Find where the given text appears and provide that cell's center as (X, Y) coordinate. 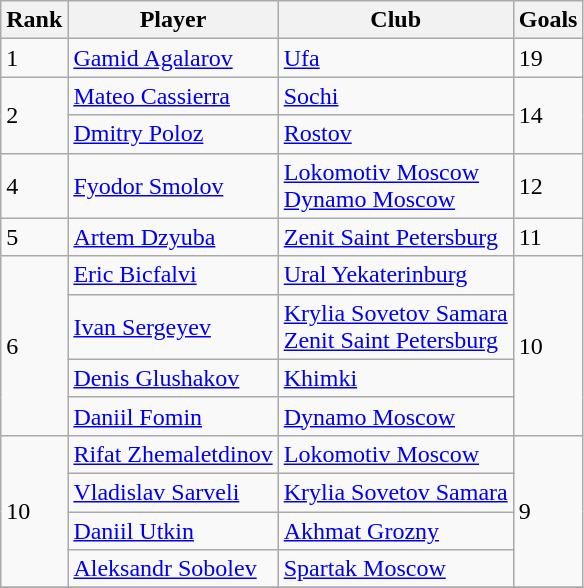
Khimki (396, 378)
Daniil Utkin (173, 531)
6 (34, 346)
Ural Yekaterinburg (396, 275)
2 (34, 115)
Mateo Cassierra (173, 96)
Vladislav Sarveli (173, 492)
Lokomotiv Moscow (396, 454)
Artem Dzyuba (173, 237)
Rank (34, 20)
Sochi (396, 96)
Denis Glushakov (173, 378)
Eric Bicfalvi (173, 275)
Aleksandr Sobolev (173, 569)
5 (34, 237)
Player (173, 20)
Rostov (396, 134)
Rifat Zhemaletdinov (173, 454)
Dmitry Poloz (173, 134)
Gamid Agalarov (173, 58)
Dynamo Moscow (396, 416)
Zenit Saint Petersburg (396, 237)
Ivan Sergeyev (173, 326)
Daniil Fomin (173, 416)
14 (548, 115)
Krylia Sovetov SamaraZenit Saint Petersburg (396, 326)
Krylia Sovetov Samara (396, 492)
Fyodor Smolov (173, 186)
19 (548, 58)
Spartak Moscow (396, 569)
9 (548, 511)
4 (34, 186)
Goals (548, 20)
Lokomotiv Moscow Dynamo Moscow (396, 186)
Club (396, 20)
11 (548, 237)
12 (548, 186)
Ufa (396, 58)
1 (34, 58)
Akhmat Grozny (396, 531)
